Pinpoint the cell where the given text exists, returning its (X, Y) midpoint coordinate. 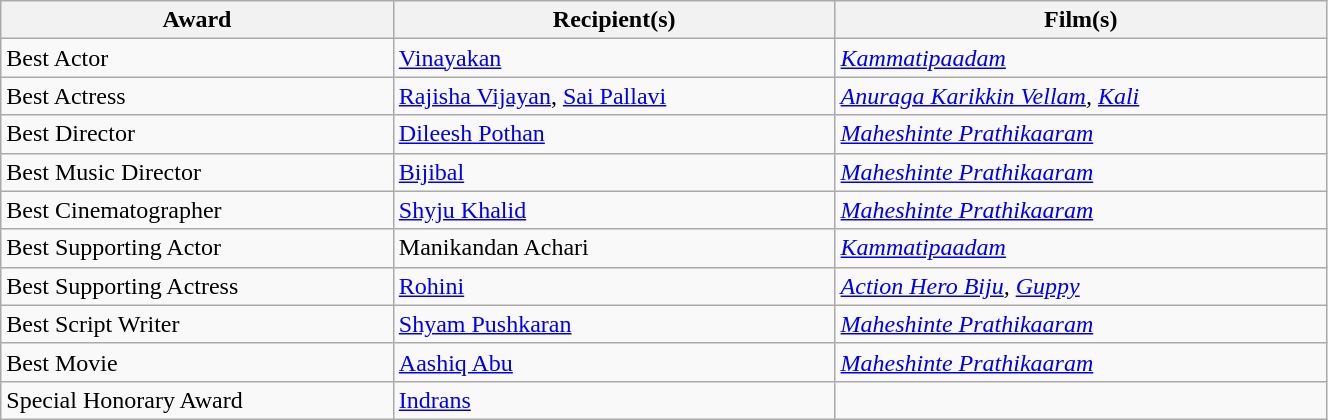
Manikandan Achari (614, 248)
Shyam Pushkaran (614, 324)
Best Script Writer (198, 324)
Best Supporting Actor (198, 248)
Best Music Director (198, 172)
Best Actress (198, 96)
Rajisha Vijayan, Sai Pallavi (614, 96)
Special Honorary Award (198, 400)
Anuraga Karikkin Vellam, Kali (1080, 96)
Rohini (614, 286)
Shyju Khalid (614, 210)
Indrans (614, 400)
Aashiq Abu (614, 362)
Bijibal (614, 172)
Best Director (198, 134)
Action Hero Biju, Guppy (1080, 286)
Best Movie (198, 362)
Vinayakan (614, 58)
Best Actor (198, 58)
Film(s) (1080, 20)
Best Cinematographer (198, 210)
Recipient(s) (614, 20)
Best Supporting Actress (198, 286)
Dileesh Pothan (614, 134)
Award (198, 20)
